Locate the cell with the specified text and output its (x, y) center coordinate. 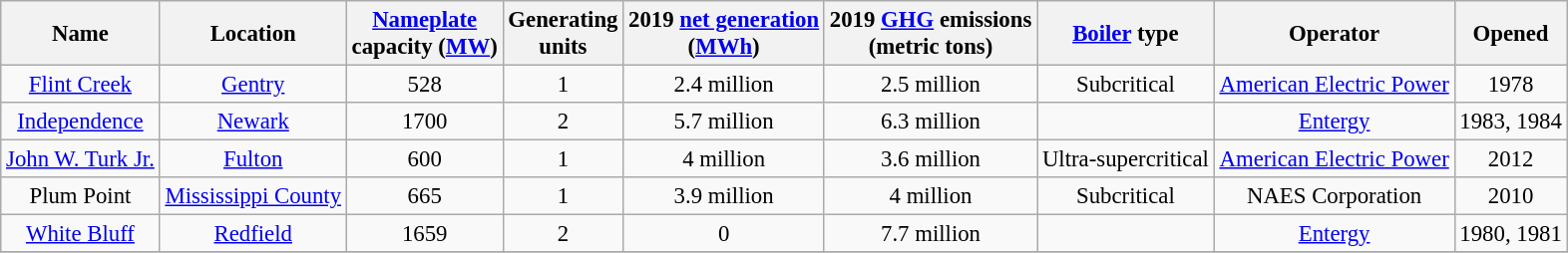
Name (80, 34)
Gentry (253, 85)
1978 (1510, 85)
Independence (80, 122)
Redfield (253, 234)
600 (425, 159)
2010 (1510, 196)
2.5 million (930, 85)
Plum Point (80, 196)
Mississippi County (253, 196)
665 (425, 196)
Fulton (253, 159)
6.3 million (930, 122)
Opened (1510, 34)
White Bluff (80, 234)
Generating units (563, 34)
528 (425, 85)
7.7 million (930, 234)
2012 (1510, 159)
1980, 1981 (1510, 234)
John W. Turk Jr. (80, 159)
Ultra-supercritical (1126, 159)
2.4 million (724, 85)
2019 GHG emissions (metric tons) (930, 34)
Location (253, 34)
5.7 million (724, 122)
1983, 1984 (1510, 122)
0 (724, 234)
1659 (425, 234)
3.9 million (724, 196)
2019 net generation (MWh) (724, 34)
Boiler type (1126, 34)
Newark (253, 122)
1700 (425, 122)
Flint Creek (80, 85)
Nameplatecapacity (MW) (425, 34)
3.6 million (930, 159)
NAES Corporation (1335, 196)
Operator (1335, 34)
